Find where the given text appears and provide that cell's center as [x, y] coordinate. 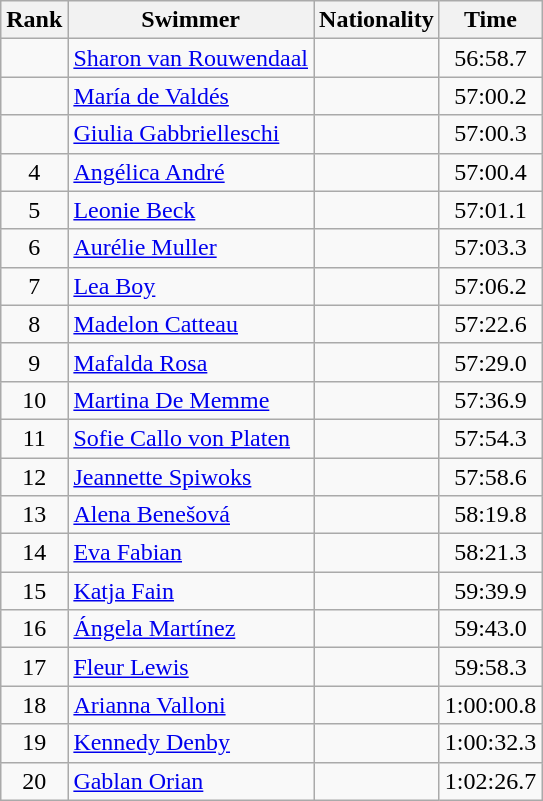
Time [490, 20]
15 [34, 591]
8 [34, 324]
Rank [34, 20]
Madelon Catteau [191, 324]
57:03.3 [490, 248]
María de Valdés [191, 96]
1:00:32.3 [490, 743]
11 [34, 438]
Sofie Callo von Platen [191, 438]
57:00.3 [490, 134]
59:43.0 [490, 629]
Eva Fabian [191, 553]
Katja Fain [191, 591]
57:58.6 [490, 477]
59:39.9 [490, 591]
59:58.3 [490, 667]
Lea Boy [191, 286]
Mafalda Rosa [191, 362]
56:58.7 [490, 58]
57:22.6 [490, 324]
Gablan Orian [191, 781]
6 [34, 248]
13 [34, 515]
Swimmer [191, 20]
18 [34, 705]
20 [34, 781]
5 [34, 210]
10 [34, 400]
16 [34, 629]
57:54.3 [490, 438]
1:00:00.8 [490, 705]
Kennedy Denby [191, 743]
12 [34, 477]
Leonie Beck [191, 210]
Arianna Valloni [191, 705]
Angélica André [191, 172]
Fleur Lewis [191, 667]
57:00.4 [490, 172]
57:01.1 [490, 210]
4 [34, 172]
Martina De Memme [191, 400]
Nationality [377, 20]
57:36.9 [490, 400]
57:29.0 [490, 362]
Ángela Martínez [191, 629]
19 [34, 743]
Sharon van Rouwendaal [191, 58]
57:00.2 [490, 96]
14 [34, 553]
57:06.2 [490, 286]
58:19.8 [490, 515]
7 [34, 286]
Alena Benešová [191, 515]
17 [34, 667]
Giulia Gabbrielleschi [191, 134]
9 [34, 362]
Jeannette Spiwoks [191, 477]
58:21.3 [490, 553]
Aurélie Muller [191, 248]
1:02:26.7 [490, 781]
